Return the [x, y] coordinate for the center point of the cell that contains the specified text.  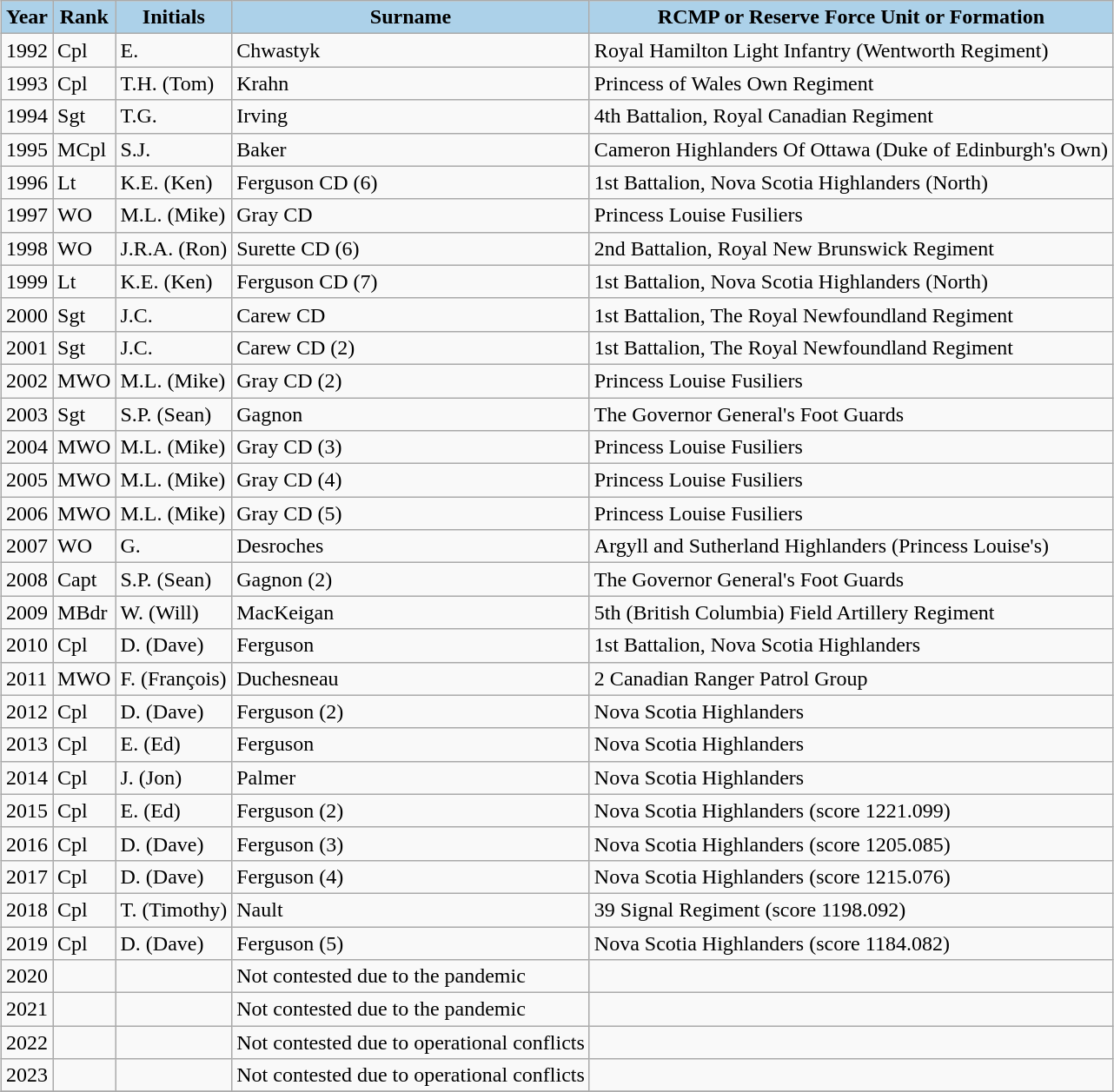
2001 [28, 347]
1992 [28, 50]
S.J. [174, 149]
Nault [411, 910]
2nd Battalion, Royal New Brunswick Regiment [851, 248]
MCpl [84, 149]
2000 [28, 314]
2002 [28, 381]
Ferguson CD (6) [411, 182]
MacKeigan [411, 612]
1993 [28, 83]
2022 [28, 1042]
Gagnon [411, 414]
Royal Hamilton Light Infantry (Wentworth Regiment) [851, 50]
Cameron Highlanders Of Ottawa (Duke of Edinburgh's Own) [851, 149]
Krahn [411, 83]
1st Battalion, Nova Scotia Highlanders [851, 645]
Ferguson (3) [411, 844]
1996 [28, 182]
2014 [28, 778]
Surette CD (6) [411, 248]
J. (Jon) [174, 778]
Nova Scotia Highlanders (score 1205.085) [851, 844]
Palmer [411, 778]
Gray CD (2) [411, 381]
2009 [28, 612]
Initials [174, 17]
2015 [28, 811]
2017 [28, 877]
Duchesneau [411, 678]
1997 [28, 215]
Rank [84, 17]
2023 [28, 1075]
39 Signal Regiment (score 1198.092) [851, 910]
Ferguson (5) [411, 943]
2011 [28, 678]
Nova Scotia Highlanders (score 1221.099) [851, 811]
Gray CD [411, 215]
Gagnon (2) [411, 579]
Ferguson CD (7) [411, 281]
Princess of Wales Own Regiment [851, 83]
Carew CD (2) [411, 347]
2019 [28, 943]
2008 [28, 579]
Gray CD (3) [411, 447]
2006 [28, 513]
Nova Scotia Highlanders (score 1215.076) [851, 877]
1995 [28, 149]
J.R.A. (Ron) [174, 248]
2004 [28, 447]
Nova Scotia Highlanders (score 1184.082) [851, 943]
Gray CD (5) [411, 513]
2021 [28, 1009]
Capt [84, 579]
2010 [28, 645]
1998 [28, 248]
MBdr [84, 612]
Desroches [411, 546]
Surname [411, 17]
5th (British Columbia) Field Artillery Regiment [851, 612]
2020 [28, 976]
Ferguson (4) [411, 877]
4th Battalion, Royal Canadian Regiment [851, 116]
Gray CD (4) [411, 480]
Year [28, 17]
2018 [28, 910]
2007 [28, 546]
Argyll and Sutherland Highlanders (Princess Louise's) [851, 546]
G. [174, 546]
2003 [28, 414]
E. [174, 50]
T. (Timothy) [174, 910]
T.G. [174, 116]
T.H. (Tom) [174, 83]
Chwastyk [411, 50]
2 Canadian Ranger Patrol Group [851, 678]
2016 [28, 844]
Irving [411, 116]
1999 [28, 281]
Baker [411, 149]
2013 [28, 745]
RCMP or Reserve Force Unit or Formation [851, 17]
Carew CD [411, 314]
2005 [28, 480]
1994 [28, 116]
W. (Will) [174, 612]
F. (François) [174, 678]
2012 [28, 711]
